Output the [X, Y] coordinate of the center of the cell containing the given text.  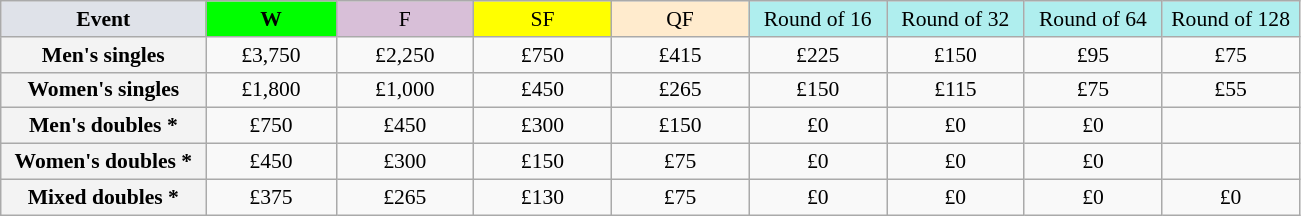
Women's doubles * [104, 162]
£55 [1231, 90]
Mixed doubles * [104, 197]
£225 [818, 55]
Men's singles [104, 55]
£1,000 [405, 90]
£95 [1093, 55]
Event [104, 19]
Round of 16 [818, 19]
Men's doubles * [104, 126]
Women's singles [104, 90]
Round of 128 [1231, 19]
£3,750 [271, 55]
£415 [680, 55]
F [405, 19]
W [271, 19]
Round of 32 [955, 19]
£2,250 [405, 55]
£130 [543, 197]
Round of 64 [1093, 19]
£115 [955, 90]
QF [680, 19]
£1,800 [271, 90]
SF [543, 19]
£375 [271, 197]
